Return [x, y] of the center of cell containing provided text 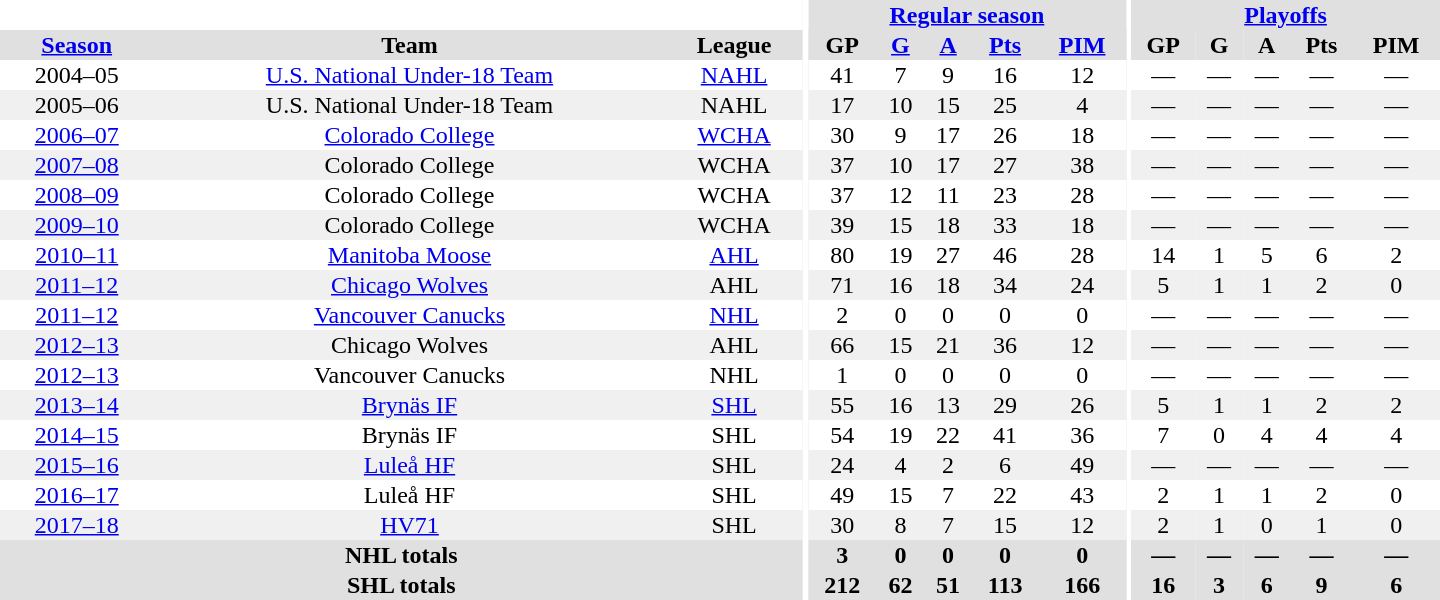
2013–14 [76, 405]
14 [1163, 255]
38 [1082, 165]
13 [948, 405]
Regular season [967, 15]
2009–10 [76, 225]
46 [1005, 255]
11 [948, 195]
2006–07 [76, 135]
23 [1005, 195]
Manitoba Moose [409, 255]
80 [842, 255]
Playoffs [1286, 15]
166 [1082, 585]
71 [842, 285]
Team [409, 45]
2015–16 [76, 465]
2017–18 [76, 525]
51 [948, 585]
54 [842, 435]
2016–17 [76, 495]
2010–11 [76, 255]
2008–09 [76, 195]
21 [948, 345]
8 [901, 525]
HV71 [409, 525]
League [734, 45]
2007–08 [76, 165]
34 [1005, 285]
2005–06 [76, 105]
29 [1005, 405]
212 [842, 585]
2014–15 [76, 435]
25 [1005, 105]
NHL totals [402, 555]
66 [842, 345]
33 [1005, 225]
55 [842, 405]
2004–05 [76, 75]
SHL totals [402, 585]
62 [901, 585]
Season [76, 45]
113 [1005, 585]
39 [842, 225]
43 [1082, 495]
